Scan for the cell matching the given text and deliver its [X, Y] coordinate at center. 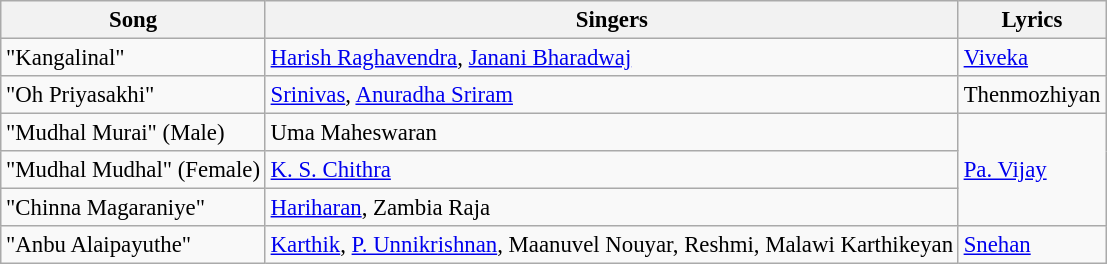
Thenmozhiyan [1032, 95]
"Anbu Alaipayuthe" [134, 245]
Srinivas, Anuradha Sriram [612, 95]
"Mudhal Murai" (Male) [134, 133]
Harish Raghavendra, Janani Bharadwaj [612, 58]
Snehan [1032, 245]
Karthik, P. Unnikrishnan, Maanuvel Nouyar, Reshmi, Malawi Karthikeyan [612, 245]
"Chinna Magaraniye" [134, 208]
"Oh Priyasakhi" [134, 95]
K. S. Chithra [612, 170]
Singers [612, 20]
Song [134, 20]
Viveka [1032, 58]
"Mudhal Mudhal" (Female) [134, 170]
"Kangalinal" [134, 58]
Pa. Vijay [1032, 170]
Lyrics [1032, 20]
Uma Maheswaran [612, 133]
Hariharan, Zambia Raja [612, 208]
